Detect which cell encompasses the target text, then output its (x, y) center coordinate. 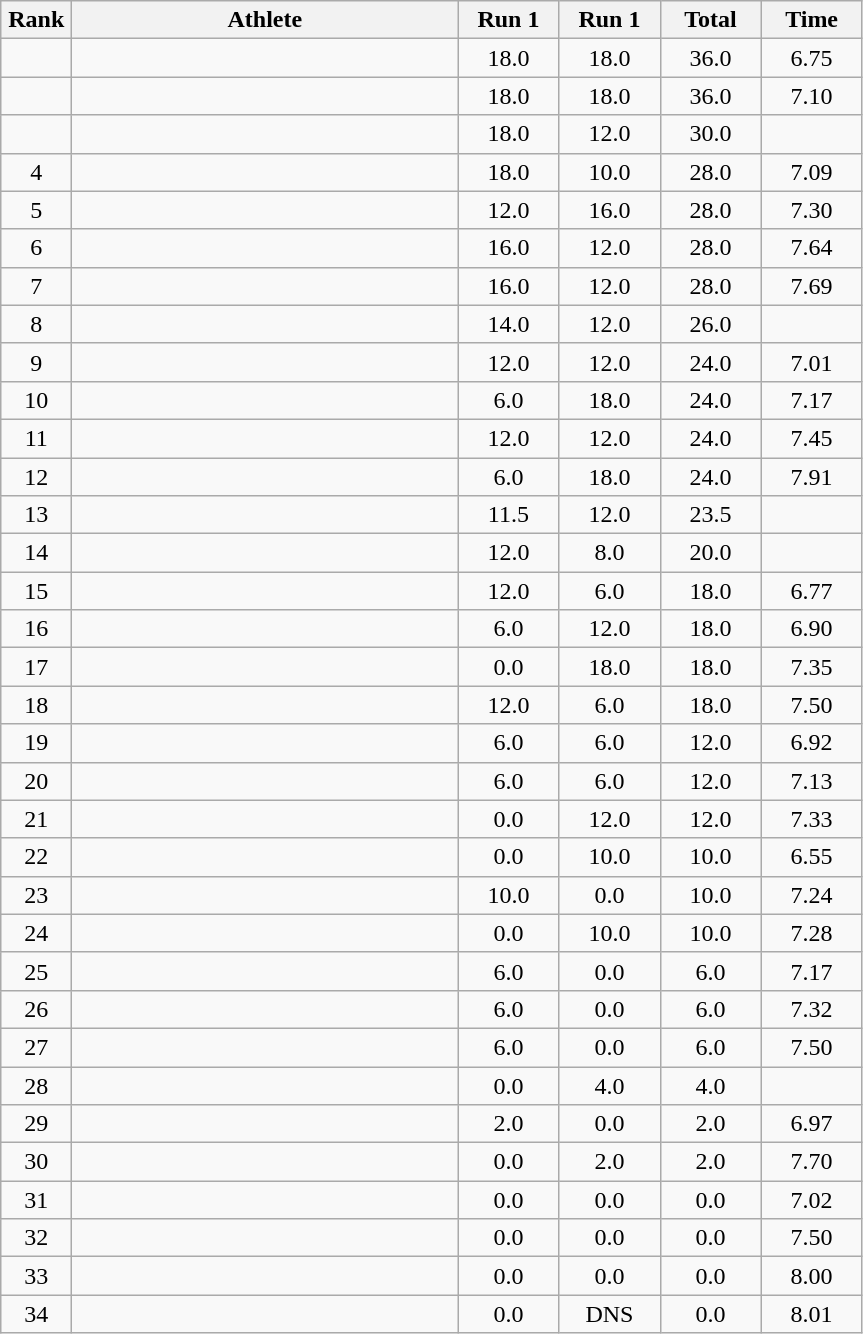
7.32 (812, 1009)
26 (36, 1009)
32 (36, 1238)
24 (36, 933)
5 (36, 210)
7.10 (812, 96)
14 (36, 553)
Athlete (265, 20)
10 (36, 400)
6.77 (812, 591)
7 (36, 286)
27 (36, 1047)
6 (36, 248)
25 (36, 971)
30 (36, 1162)
7.30 (812, 210)
DNS (610, 1314)
7.91 (812, 477)
7.64 (812, 248)
15 (36, 591)
7.69 (812, 286)
26.0 (710, 324)
30.0 (710, 134)
20.0 (710, 553)
6.75 (812, 58)
22 (36, 857)
7.09 (812, 172)
8.01 (812, 1314)
6.97 (812, 1124)
6.90 (812, 629)
Rank (36, 20)
17 (36, 667)
20 (36, 781)
Total (710, 20)
7.35 (812, 667)
9 (36, 362)
11 (36, 438)
Time (812, 20)
4 (36, 172)
7.02 (812, 1200)
7.24 (812, 895)
7.01 (812, 362)
6.55 (812, 857)
12 (36, 477)
13 (36, 515)
14.0 (508, 324)
28 (36, 1085)
23.5 (710, 515)
18 (36, 705)
23 (36, 895)
6.92 (812, 743)
16 (36, 629)
33 (36, 1276)
21 (36, 819)
19 (36, 743)
8.0 (610, 553)
31 (36, 1200)
8 (36, 324)
11.5 (508, 515)
7.13 (812, 781)
8.00 (812, 1276)
7.70 (812, 1162)
7.33 (812, 819)
7.45 (812, 438)
34 (36, 1314)
7.28 (812, 933)
29 (36, 1124)
